Find where the given text appears and provide that cell's center as [X, Y] coordinate. 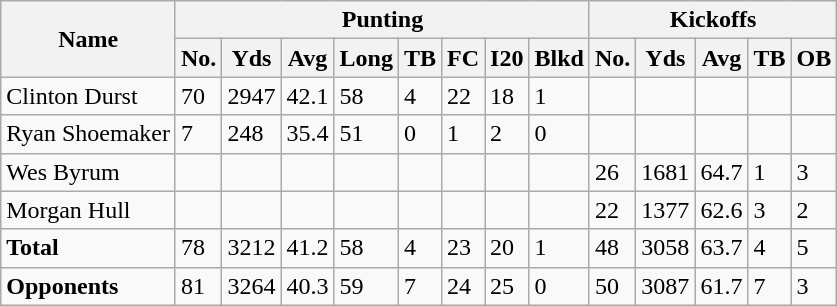
41.2 [308, 248]
61.7 [722, 286]
26 [612, 172]
Name [88, 39]
248 [252, 134]
Blkd [559, 58]
Clinton Durst [88, 96]
50 [612, 286]
63.7 [722, 248]
59 [366, 286]
18 [507, 96]
40.3 [308, 286]
3087 [666, 286]
70 [198, 96]
Kickoffs [712, 20]
24 [464, 286]
Wes Byrum [88, 172]
51 [366, 134]
Morgan Hull [88, 210]
23 [464, 248]
Long [366, 58]
I20 [507, 58]
2947 [252, 96]
48 [612, 248]
1681 [666, 172]
FC [464, 58]
25 [507, 286]
20 [507, 248]
OB [814, 58]
35.4 [308, 134]
Opponents [88, 286]
64.7 [722, 172]
Punting [382, 20]
81 [198, 286]
3058 [666, 248]
78 [198, 248]
3212 [252, 248]
42.1 [308, 96]
62.6 [722, 210]
3264 [252, 286]
5 [814, 248]
Ryan Shoemaker [88, 134]
1377 [666, 210]
Total [88, 248]
